Return (X, Y) of the center of cell containing provided text 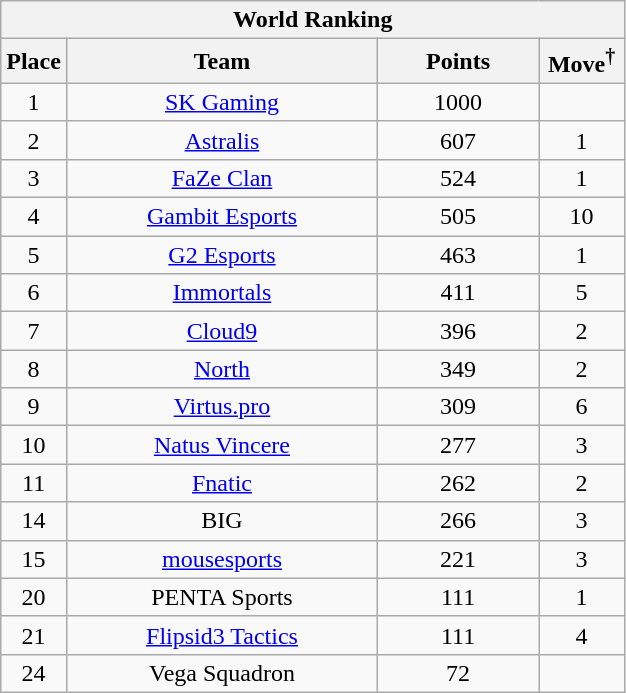
72 (458, 673)
24 (34, 673)
607 (458, 140)
Move† (582, 62)
Virtus.pro (222, 407)
BIG (222, 521)
277 (458, 445)
Gambit Esports (222, 217)
15 (34, 559)
9 (34, 407)
Points (458, 62)
463 (458, 255)
Vega Squadron (222, 673)
Fnatic (222, 483)
349 (458, 369)
524 (458, 178)
14 (34, 521)
396 (458, 331)
North (222, 369)
Place (34, 62)
Flipsid3 Tactics (222, 635)
505 (458, 217)
mousesports (222, 559)
Cloud9 (222, 331)
PENTA Sports (222, 597)
G2 Esports (222, 255)
266 (458, 521)
20 (34, 597)
11 (34, 483)
Natus Vincere (222, 445)
7 (34, 331)
Astralis (222, 140)
Immortals (222, 293)
Team (222, 62)
221 (458, 559)
FaZe Clan (222, 178)
SK Gaming (222, 102)
21 (34, 635)
262 (458, 483)
World Ranking (313, 20)
411 (458, 293)
309 (458, 407)
8 (34, 369)
1000 (458, 102)
